Extract the (x, y) coordinate from the center of the cell holding the provided text.  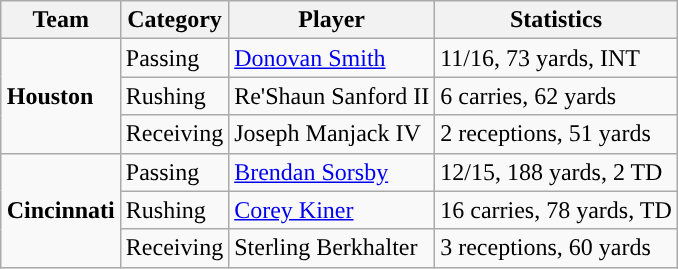
Corey Kiner (332, 210)
3 receptions, 60 yards (556, 248)
12/15, 188 yards, 2 TD (556, 172)
Category (174, 20)
Houston (60, 96)
Player (332, 20)
Cincinnati (60, 210)
Re'Shaun Sanford II (332, 96)
2 receptions, 51 yards (556, 134)
Team (60, 20)
Brendan Sorsby (332, 172)
11/16, 73 yards, INT (556, 58)
6 carries, 62 yards (556, 96)
Donovan Smith (332, 58)
Statistics (556, 20)
Joseph Manjack IV (332, 134)
Sterling Berkhalter (332, 248)
16 carries, 78 yards, TD (556, 210)
